Return (x, y) of the center of cell containing provided text 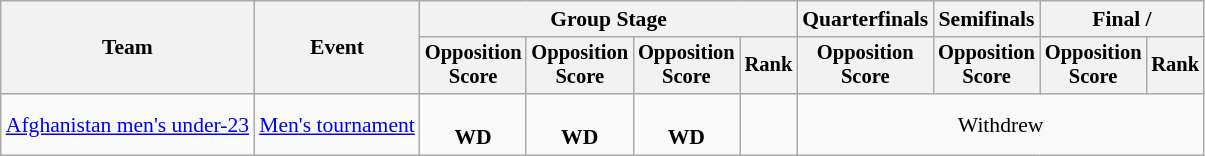
Group Stage (608, 19)
Men's tournament (337, 124)
Semifinals (986, 19)
Event (337, 48)
Withdrew (1000, 124)
Final / (1122, 19)
Quarterfinals (865, 19)
Team (128, 48)
Afghanistan men's under-23 (128, 124)
